Output the [X, Y] coordinate of the center of the cell containing the given text.  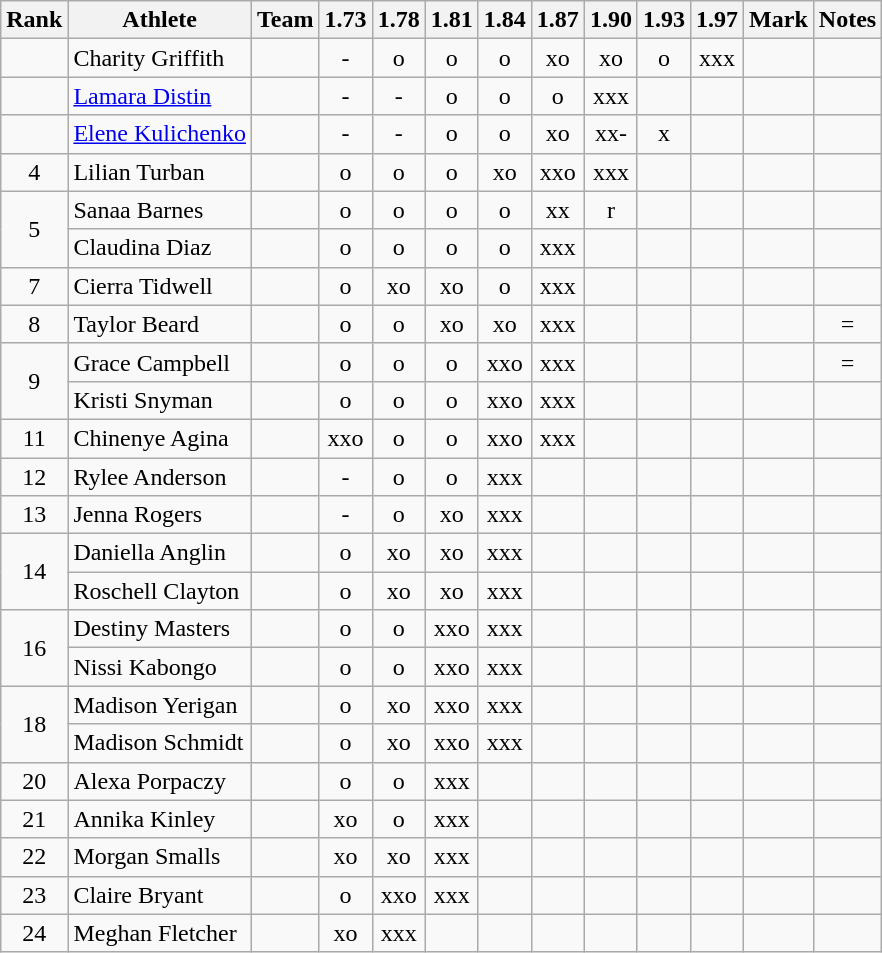
Taylor Beard [160, 324]
Grace Campbell [160, 362]
r [610, 210]
Daniella Anglin [160, 553]
Madison Yerigan [160, 705]
Alexa Porpaczy [160, 781]
Lamara Distin [160, 96]
Meghan Fletcher [160, 933]
xx [558, 210]
1.84 [504, 20]
Lilian Turban [160, 172]
Mark [779, 20]
Annika Kinley [160, 819]
Athlete [160, 20]
4 [34, 172]
18 [34, 724]
5 [34, 229]
Chinenye Agina [160, 438]
1.73 [346, 20]
Elene Kulichenko [160, 134]
23 [34, 895]
13 [34, 515]
Claire Bryant [160, 895]
1.78 [398, 20]
21 [34, 819]
Notes [847, 20]
1.81 [452, 20]
9 [34, 381]
Rylee Anderson [160, 477]
1.87 [558, 20]
xx- [610, 134]
Jenna Rogers [160, 515]
Team [286, 20]
Nissi Kabongo [160, 667]
11 [34, 438]
Rank [34, 20]
1.93 [664, 20]
Roschell Clayton [160, 591]
Sanaa Barnes [160, 210]
12 [34, 477]
1.90 [610, 20]
16 [34, 648]
Destiny Masters [160, 629]
x [664, 134]
Cierra Tidwell [160, 286]
22 [34, 857]
20 [34, 781]
Charity Griffith [160, 58]
24 [34, 933]
Madison Schmidt [160, 743]
Claudina Diaz [160, 248]
1.97 [716, 20]
7 [34, 286]
Morgan Smalls [160, 857]
Kristi Snyman [160, 400]
14 [34, 572]
8 [34, 324]
